Detect which cell encompasses the target text, then output its (x, y) center coordinate. 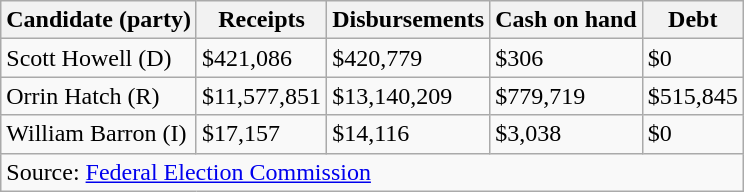
Orrin Hatch (R) (99, 96)
Cash on hand (566, 20)
Scott Howell (D) (99, 58)
$3,038 (566, 134)
Source: Federal Election Commission (372, 172)
$779,719 (566, 96)
William Barron (I) (99, 134)
$306 (566, 58)
$17,157 (261, 134)
$14,116 (408, 134)
$11,577,851 (261, 96)
Receipts (261, 20)
Disbursements (408, 20)
Debt (692, 20)
$421,086 (261, 58)
$420,779 (408, 58)
$515,845 (692, 96)
$13,140,209 (408, 96)
Candidate (party) (99, 20)
